Scan for the cell matching the given text and deliver its (x, y) coordinate at center. 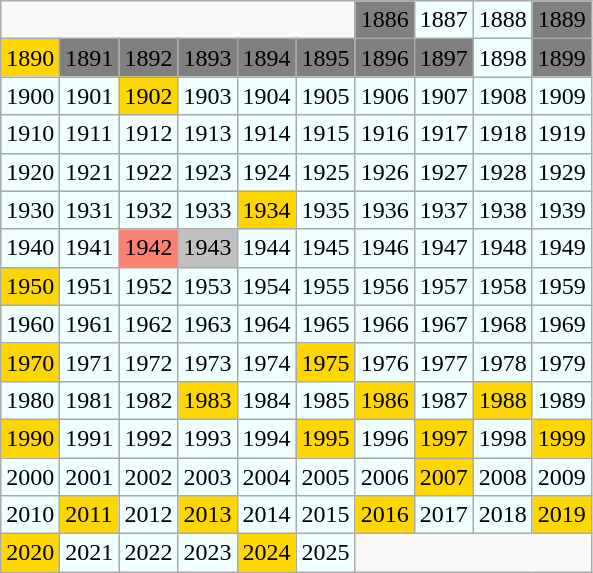
1940 (30, 248)
1955 (326, 286)
1949 (562, 248)
1947 (444, 248)
2017 (444, 515)
2021 (90, 553)
1991 (90, 438)
1892 (148, 58)
2020 (30, 553)
1924 (266, 172)
1971 (90, 362)
1937 (444, 210)
1918 (502, 134)
1944 (266, 248)
2013 (208, 515)
2025 (326, 553)
1919 (562, 134)
1942 (148, 248)
1904 (266, 96)
1957 (444, 286)
1890 (30, 58)
1891 (90, 58)
1953 (208, 286)
1910 (30, 134)
1950 (30, 286)
2011 (90, 515)
1967 (444, 324)
2008 (502, 477)
1895 (326, 58)
1943 (208, 248)
1963 (208, 324)
1997 (444, 438)
1989 (562, 400)
2014 (266, 515)
1930 (30, 210)
1903 (208, 96)
1964 (266, 324)
1906 (384, 96)
1933 (208, 210)
1932 (148, 210)
1990 (30, 438)
1898 (502, 58)
1972 (148, 362)
1927 (444, 172)
1925 (326, 172)
1977 (444, 362)
2023 (208, 553)
2022 (148, 553)
1988 (502, 400)
2007 (444, 477)
2000 (30, 477)
1986 (384, 400)
1897 (444, 58)
1981 (90, 400)
1956 (384, 286)
1974 (266, 362)
1973 (208, 362)
1954 (266, 286)
1913 (208, 134)
1985 (326, 400)
1960 (30, 324)
1931 (90, 210)
2012 (148, 515)
1976 (384, 362)
1922 (148, 172)
2003 (208, 477)
1968 (502, 324)
1969 (562, 324)
1962 (148, 324)
2009 (562, 477)
2016 (384, 515)
1889 (562, 20)
1975 (326, 362)
1908 (502, 96)
2004 (266, 477)
1894 (266, 58)
1965 (326, 324)
1893 (208, 58)
1905 (326, 96)
1980 (30, 400)
1916 (384, 134)
1966 (384, 324)
1984 (266, 400)
1928 (502, 172)
1929 (562, 172)
1899 (562, 58)
1939 (562, 210)
1948 (502, 248)
1994 (266, 438)
1992 (148, 438)
1934 (266, 210)
1983 (208, 400)
1886 (384, 20)
2024 (266, 553)
1970 (30, 362)
1923 (208, 172)
1978 (502, 362)
1907 (444, 96)
1912 (148, 134)
1938 (502, 210)
1945 (326, 248)
1888 (502, 20)
1921 (90, 172)
1911 (90, 134)
1917 (444, 134)
1951 (90, 286)
1959 (562, 286)
2010 (30, 515)
1998 (502, 438)
1952 (148, 286)
1982 (148, 400)
1996 (384, 438)
1936 (384, 210)
1987 (444, 400)
1900 (30, 96)
1915 (326, 134)
1920 (30, 172)
1914 (266, 134)
1926 (384, 172)
2018 (502, 515)
1946 (384, 248)
1909 (562, 96)
1999 (562, 438)
2006 (384, 477)
1979 (562, 362)
2005 (326, 477)
2019 (562, 515)
1941 (90, 248)
2002 (148, 477)
2001 (90, 477)
1902 (148, 96)
1901 (90, 96)
1896 (384, 58)
1995 (326, 438)
1935 (326, 210)
1993 (208, 438)
1958 (502, 286)
1961 (90, 324)
1887 (444, 20)
2015 (326, 515)
